Scan for the cell matching the given text and deliver its [X, Y] coordinate at center. 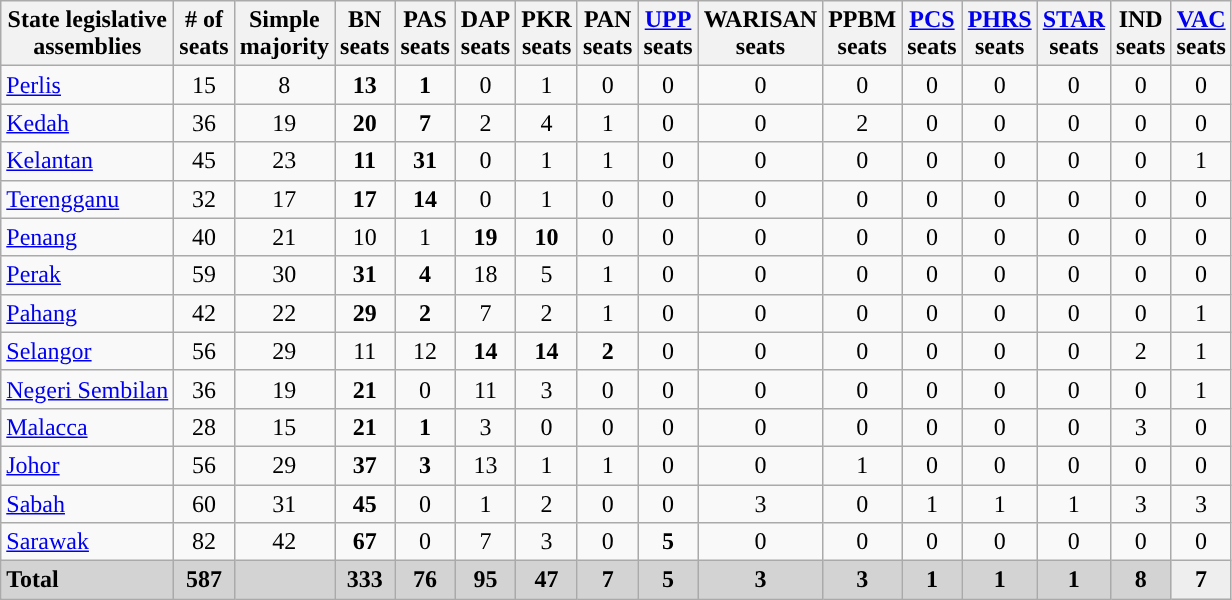
28 [204, 427]
23 [284, 161]
PHRSseats [1000, 34]
30 [284, 275]
Penang [88, 237]
32 [204, 199]
Johor [88, 465]
PPBMseats [862, 34]
PKRseats [547, 34]
BNseats [365, 34]
PANseats [607, 34]
Malacca [88, 427]
WARISANseats [760, 34]
State legislativeassemblies [88, 34]
59 [204, 275]
95 [485, 580]
Perlis [88, 85]
Negeri Sembilan [88, 389]
Simplemajority [284, 34]
Pahang [88, 313]
47 [547, 580]
40 [204, 237]
Sabah [88, 503]
18 [485, 275]
Selangor [88, 351]
67 [365, 542]
STARseats [1074, 34]
587 [204, 580]
# ofseats [204, 34]
76 [425, 580]
Kelantan [88, 161]
VACseats [1201, 34]
PASseats [425, 34]
12 [425, 351]
37 [365, 465]
INDseats [1141, 34]
DAPseats [485, 34]
Total [88, 580]
Sarawak [88, 542]
20 [365, 123]
22 [284, 313]
60 [204, 503]
82 [204, 542]
Perak [88, 275]
UPPseats [668, 34]
PCSseats [932, 34]
333 [365, 580]
Kedah [88, 123]
Terengganu [88, 199]
